From the cell containing the given text, extract its center point as [X, Y] coordinate. 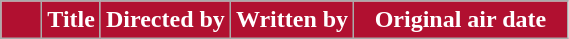
Written by [292, 20]
Original air date [461, 20]
Title [72, 20]
Directed by [165, 20]
